Pinpoint the cell where the given text exists, returning its [X, Y] midpoint coordinate. 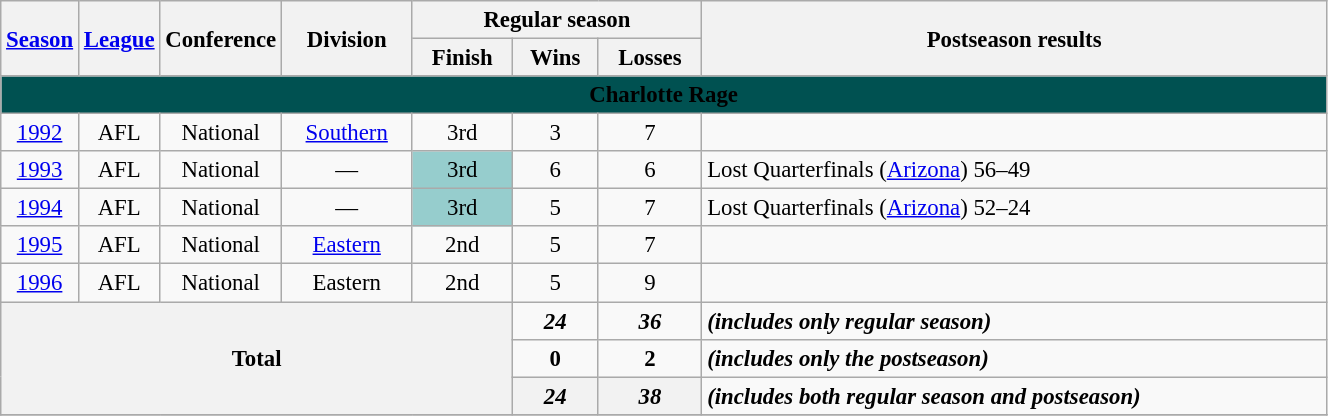
League [118, 38]
(includes only regular season) [1014, 321]
9 [650, 283]
Southern [346, 133]
Losses [650, 58]
Charlotte Rage [664, 95]
Season [40, 38]
(includes only the postseason) [1014, 358]
3 [555, 133]
(includes both regular season and postseason) [1014, 396]
Lost Quarterfinals (Arizona) 56–49 [1014, 170]
Wins [555, 58]
1993 [40, 170]
36 [650, 321]
1994 [40, 208]
Lost Quarterfinals (Arizona) 52–24 [1014, 208]
Postseason results [1014, 38]
Conference [221, 38]
1992 [40, 133]
1995 [40, 245]
Regular season [557, 20]
1996 [40, 283]
2 [650, 358]
0 [555, 358]
Division [346, 38]
Total [257, 358]
38 [650, 396]
Finish [462, 58]
